Search for the cell housing the specified text and yield its [x, y] center coordinate. 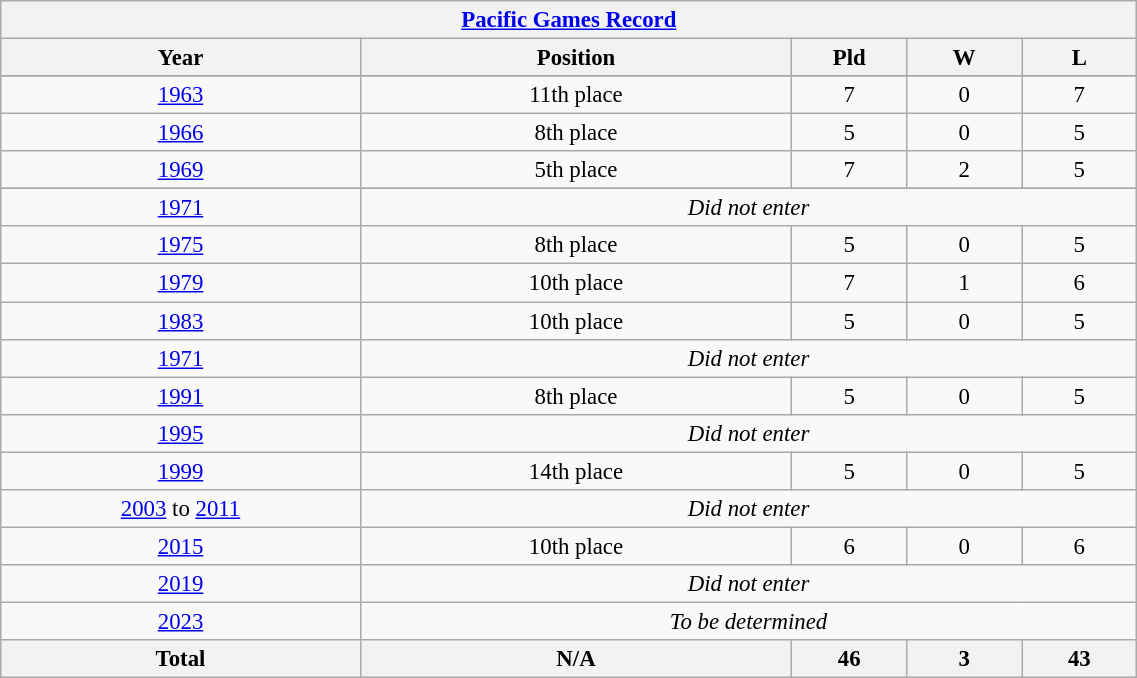
11th place [576, 95]
Pld [850, 58]
1966 [181, 133]
1991 [181, 396]
To be determined [748, 621]
1969 [181, 170]
1995 [181, 433]
Position [576, 58]
Total [181, 659]
Year [181, 58]
2015 [181, 546]
1 [964, 283]
N/A [576, 659]
W [964, 58]
14th place [576, 471]
1979 [181, 283]
5th place [576, 170]
2023 [181, 621]
L [1080, 58]
1983 [181, 321]
1999 [181, 471]
1963 [181, 95]
2019 [181, 584]
46 [850, 659]
43 [1080, 659]
2 [964, 170]
3 [964, 659]
1975 [181, 245]
2003 to 2011 [181, 509]
Pacific Games Record [569, 20]
